Pinpoint the cell where the given text exists, returning its [x, y] midpoint coordinate. 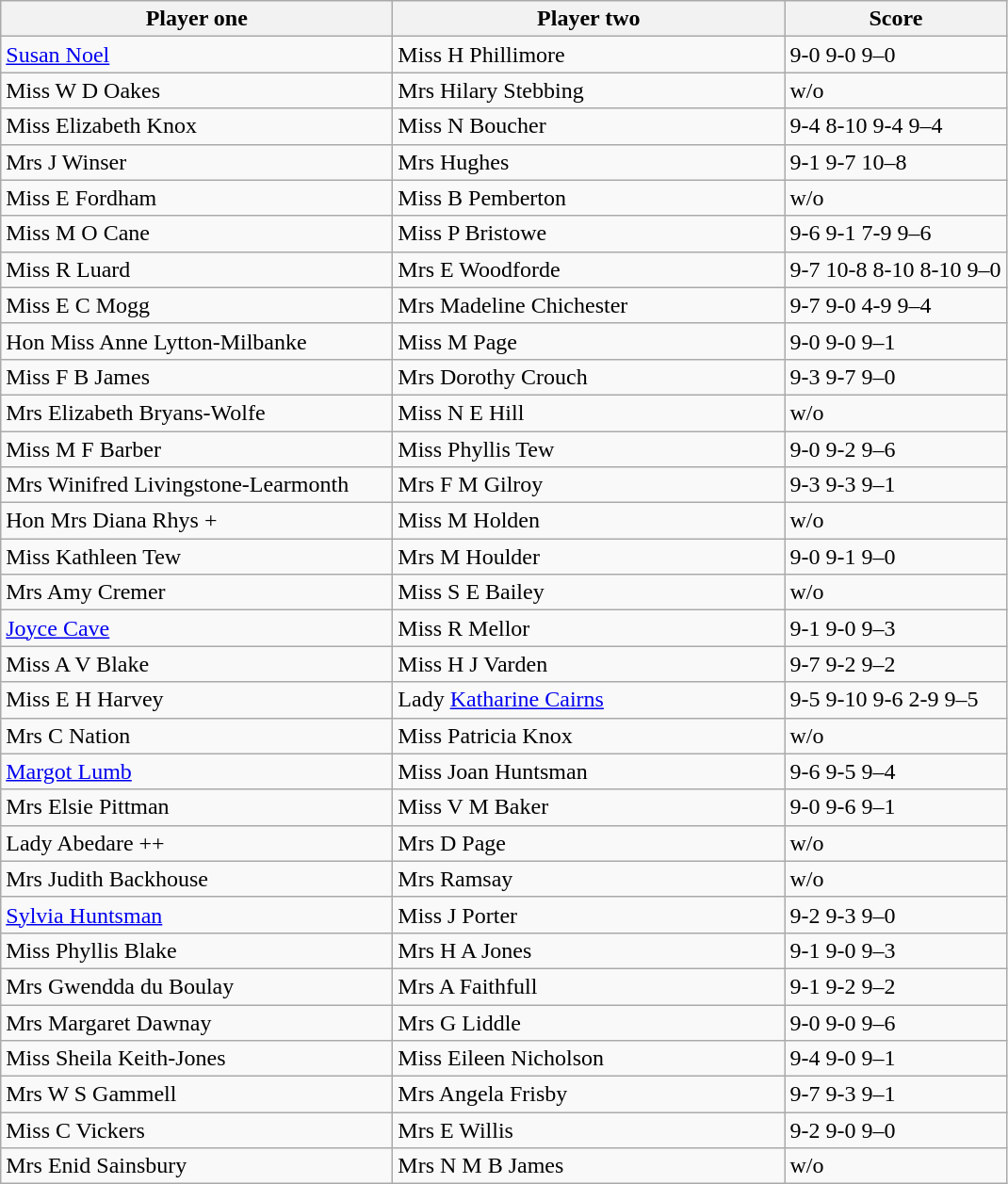
9-3 9-7 9–0 [896, 377]
Miss H J Varden [589, 664]
Miss A V Blake [197, 664]
Mrs Hilary Stebbing [589, 90]
9-0 9-0 9–0 [896, 55]
Mrs H A Jones [589, 950]
9-7 9-2 9–2 [896, 664]
Miss M O Cane [197, 234]
Miss B Pemberton [589, 198]
9-7 10-8 8-10 8-10 9–0 [896, 269]
Miss Phyllis Blake [197, 950]
Mrs Ramsay [589, 879]
Lady Katharine Cairns [589, 700]
Miss Kathleen Tew [197, 557]
Miss M F Barber [197, 449]
Miss S E Bailey [589, 592]
Miss E C Mogg [197, 305]
Mrs Enid Sainsbury [197, 1166]
Miss R Luard [197, 269]
Miss Phyllis Tew [589, 449]
9-5 9-10 9-6 2-9 9–5 [896, 700]
Mrs D Page [589, 843]
Joyce Cave [197, 628]
Lady Abedare ++ [197, 843]
Miss N Boucher [589, 126]
9-1 9-7 10–8 [896, 162]
Mrs N M B James [589, 1166]
9-6 9-1 7-9 9–6 [896, 234]
Mrs J Winser [197, 162]
9-3 9-3 9–1 [896, 485]
Mrs Elizabeth Bryans-Wolfe [197, 413]
9-1 9-2 9–2 [896, 986]
Mrs M Houlder [589, 557]
9-4 9-0 9–1 [896, 1059]
9-7 9-3 9–1 [896, 1095]
Miss Elizabeth Knox [197, 126]
Miss Joan Huntsman [589, 771]
Mrs Amy Cremer [197, 592]
Mrs Elsie Pittman [197, 807]
9-7 9-0 4-9 9–4 [896, 305]
Score [896, 19]
Mrs F M Gilroy [589, 485]
9-2 9-3 9–0 [896, 915]
Miss N E Hill [589, 413]
Susan Noel [197, 55]
Miss F B James [197, 377]
Miss C Vickers [197, 1130]
Mrs Madeline Chichester [589, 305]
Miss V M Baker [589, 807]
9-0 9-0 9–1 [896, 341]
Miss M Page [589, 341]
Mrs C Nation [197, 736]
Mrs Judith Backhouse [197, 879]
9-2 9-0 9–0 [896, 1130]
Miss E Fordham [197, 198]
Miss R Mellor [589, 628]
Miss E H Harvey [197, 700]
Mrs W S Gammell [197, 1095]
Mrs E Woodforde [589, 269]
Miss P Bristowe [589, 234]
Miss Patricia Knox [589, 736]
Mrs Angela Frisby [589, 1095]
9-0 9-6 9–1 [896, 807]
9-6 9-5 9–4 [896, 771]
9-0 9-1 9–0 [896, 557]
Hon Miss Anne Lytton-Milbanke [197, 341]
Miss J Porter [589, 915]
Mrs G Liddle [589, 1022]
Miss W D Oakes [197, 90]
Miss Sheila Keith-Jones [197, 1059]
Mrs E Willis [589, 1130]
9-0 9-0 9–6 [896, 1022]
Miss M Holden [589, 521]
Player two [589, 19]
Player one [197, 19]
Hon Mrs Diana Rhys + [197, 521]
Sylvia Huntsman [197, 915]
Mrs Gwendda du Boulay [197, 986]
Margot Lumb [197, 771]
Mrs A Faithfull [589, 986]
Miss H Phillimore [589, 55]
9-4 8-10 9-4 9–4 [896, 126]
Mrs Hughes [589, 162]
Mrs Winifred Livingstone-Learmonth [197, 485]
Miss Eileen Nicholson [589, 1059]
Mrs Margaret Dawnay [197, 1022]
Mrs Dorothy Crouch [589, 377]
9-0 9-2 9–6 [896, 449]
